Extract the [X, Y] coordinate from the center of the cell holding the provided text.  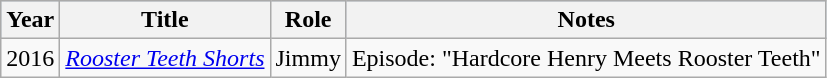
Title [165, 20]
Role [308, 20]
2016 [30, 58]
Year [30, 20]
Rooster Teeth Shorts [165, 58]
Episode: "Hardcore Henry Meets Rooster Teeth" [586, 58]
Notes [586, 20]
Jimmy [308, 58]
